Identify which cell holds the provided text, then report its [x, y] central coordinate. 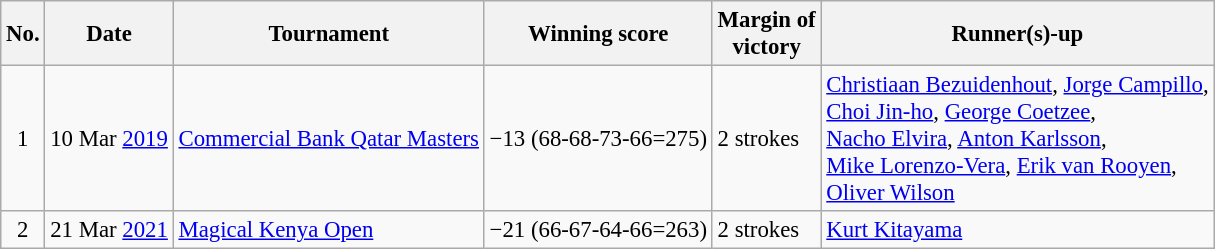
Winning score [598, 34]
Christiaan Bezuidenhout, Jorge Campillo, Choi Jin-ho, George Coetzee, Nacho Elvira, Anton Karlsson, Mike Lorenzo-Vera, Erik van Rooyen, Oliver Wilson [1018, 139]
Runner(s)-up [1018, 34]
10 Mar 2019 [109, 139]
−13 (68-68-73-66=275) [598, 139]
Magical Kenya Open [328, 230]
1 [23, 139]
No. [23, 34]
2 [23, 230]
21 Mar 2021 [109, 230]
Margin ofvictory [766, 34]
Tournament [328, 34]
Date [109, 34]
Commercial Bank Qatar Masters [328, 139]
Kurt Kitayama [1018, 230]
−21 (66-67-64-66=263) [598, 230]
